Return [x, y] of the center of cell containing provided text 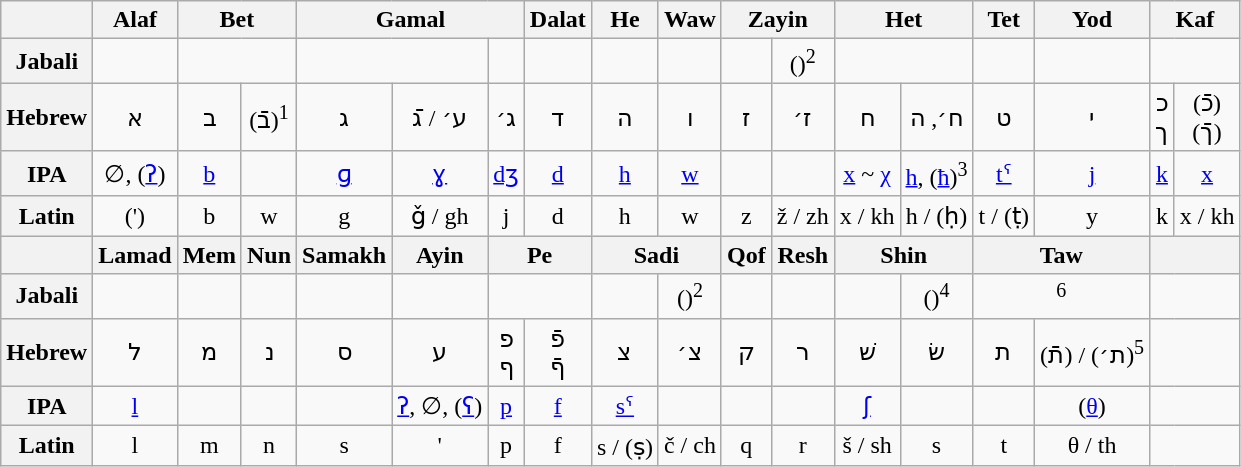
ɡ [344, 174]
(') [135, 216]
ד [558, 117]
Lamad [135, 255]
ג [344, 117]
dʒ [506, 174]
θ / th [1092, 446]
ג׳ [506, 117]
נ [268, 352]
ע [440, 352]
Resh [802, 255]
s / (ṣ) [624, 446]
ʃ [867, 406]
m [209, 446]
Taw [1062, 255]
ב [209, 117]
(תֿ) / (ת׳)5 [1092, 352]
Shin [904, 255]
q [746, 446]
n [268, 446]
ו [690, 117]
Samakh [344, 255]
כך [1162, 117]
Nun [268, 255]
∅, (ʔ) [135, 174]
He [624, 20]
Yod [1092, 20]
g [344, 216]
שׂ [936, 352]
sˁ [624, 406]
Kaf [1195, 20]
ע׳ / גֿ [440, 117]
ǧ / gh [440, 216]
ח׳, ה [936, 117]
š / sh [867, 446]
פֿףֿ [558, 352]
ל [135, 352]
6 [1062, 296]
ת [1004, 352]
א [135, 117]
ח [867, 117]
' [440, 446]
Waw [690, 20]
t [1004, 446]
צ׳ [690, 352]
t / (ṭ) [1004, 216]
(כֿ)(ךֿ) [1207, 117]
Pe [540, 255]
Dalat [558, 20]
Het [904, 20]
Sadi [656, 255]
Zayin [778, 20]
Ayin [440, 255]
()4 [936, 296]
ž / zh [802, 216]
r [802, 446]
x [1207, 174]
פף [506, 352]
Qof [746, 255]
ס [344, 352]
ט [1004, 117]
Gamal [411, 20]
ק [746, 352]
Mem [209, 255]
ɣ [440, 174]
שׁ [867, 352]
ז [746, 117]
Bet [236, 20]
z [746, 216]
י [1092, 117]
h / (ḥ) [936, 216]
(θ) [1092, 406]
ז׳ [802, 117]
č / ch [690, 446]
Alaf [135, 20]
h, (ħ)3 [936, 174]
ר [802, 352]
tˁ [1004, 174]
מ [209, 352]
צ [624, 352]
x ~ χ [867, 174]
y [1092, 216]
Tet [1004, 20]
ʔ, ∅, (ʕ) [440, 406]
(בֿ)1 [268, 117]
ה [624, 117]
